Locate the cell with the specified text and output its [X, Y] center coordinate. 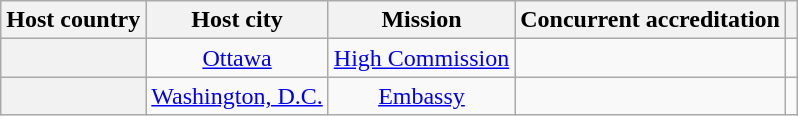
Concurrent accreditation [650, 20]
Embassy [421, 96]
Mission [421, 20]
Host city [237, 20]
Ottawa [237, 58]
Host country [74, 20]
High Commission [421, 58]
Washington, D.C. [237, 96]
